Pinpoint the cell where the given text exists, returning its (X, Y) midpoint coordinate. 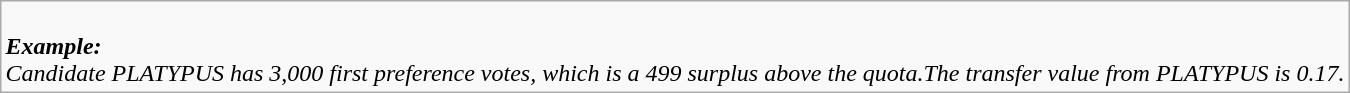
Example:Candidate PLATYPUS has 3,000 first preference votes, which is a 499 surplus above the quota.The transfer value from PLATYPUS is 0.17. (675, 47)
